Scan for the cell matching the given text and deliver its (X, Y) coordinate at center. 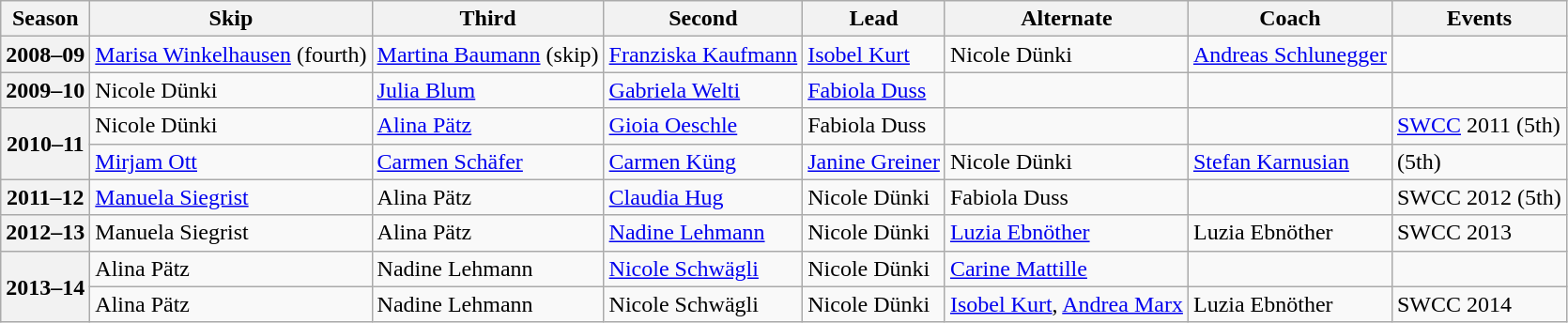
2009–10 (45, 90)
Events (1479, 19)
Julia Blum (488, 90)
Second (703, 19)
SWCC 2013 (1479, 233)
SWCC 2014 (1479, 304)
Janine Greiner (874, 161)
Alternate (1067, 19)
Carmen Schäfer (488, 161)
SWCC 2011 (5th) (1479, 126)
Gabriela Welti (703, 90)
Isobel Kurt (874, 54)
Skip (231, 19)
2013–14 (45, 286)
Season (45, 19)
Third (488, 19)
Gioia Oeschle (703, 126)
2008–09 (45, 54)
Carmen Küng (703, 161)
Mirjam Ott (231, 161)
Claudia Hug (703, 197)
Stefan Karnusian (1290, 161)
2010–11 (45, 144)
2012–13 (45, 233)
Marisa Winkelhausen (fourth) (231, 54)
(5th) (1479, 161)
2011–12 (45, 197)
Andreas Schlunegger (1290, 54)
Carine Mattille (1067, 269)
Coach (1290, 19)
Martina Baumann (skip) (488, 54)
Isobel Kurt, Andrea Marx (1067, 304)
Franziska Kaufmann (703, 54)
SWCC 2012 (5th) (1479, 197)
Lead (874, 19)
